Capture the cell that displays the provided text and extract its [x, y] central coordinate. 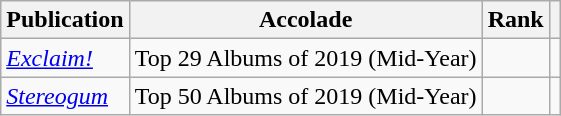
Top 29 Albums of 2019 (Mid-Year) [306, 58]
Exclaim! [65, 58]
Rank [516, 20]
Stereogum [65, 96]
Publication [65, 20]
Top 50 Albums of 2019 (Mid-Year) [306, 96]
Accolade [306, 20]
